Find where the given text appears and provide that cell's center as [x, y] coordinate. 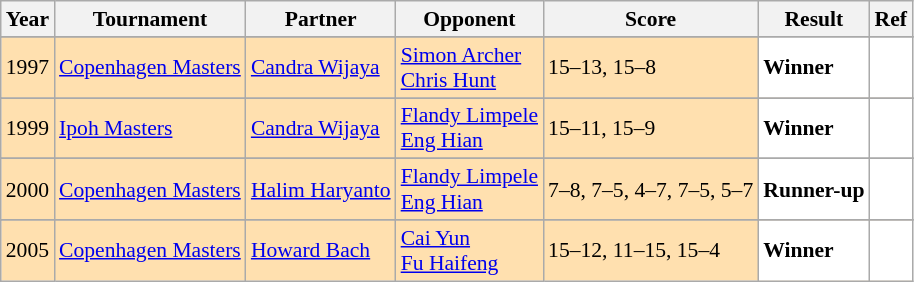
15–13, 15–8 [650, 68]
7–8, 7–5, 4–7, 7–5, 5–7 [650, 190]
Year [28, 19]
Partner [321, 19]
2000 [28, 190]
1999 [28, 128]
15–12, 11–15, 15–4 [650, 250]
2005 [28, 250]
Ipoh Masters [150, 128]
15–11, 15–9 [650, 128]
Ref [891, 19]
Opponent [470, 19]
Score [650, 19]
1997 [28, 68]
Halim Haryanto [321, 190]
Simon Archer Chris Hunt [470, 68]
Tournament [150, 19]
Cai Yun Fu Haifeng [470, 250]
Runner-up [814, 190]
Howard Bach [321, 250]
Result [814, 19]
